For the text-containing cell, return its midpoint in (X, Y) coordinate format. 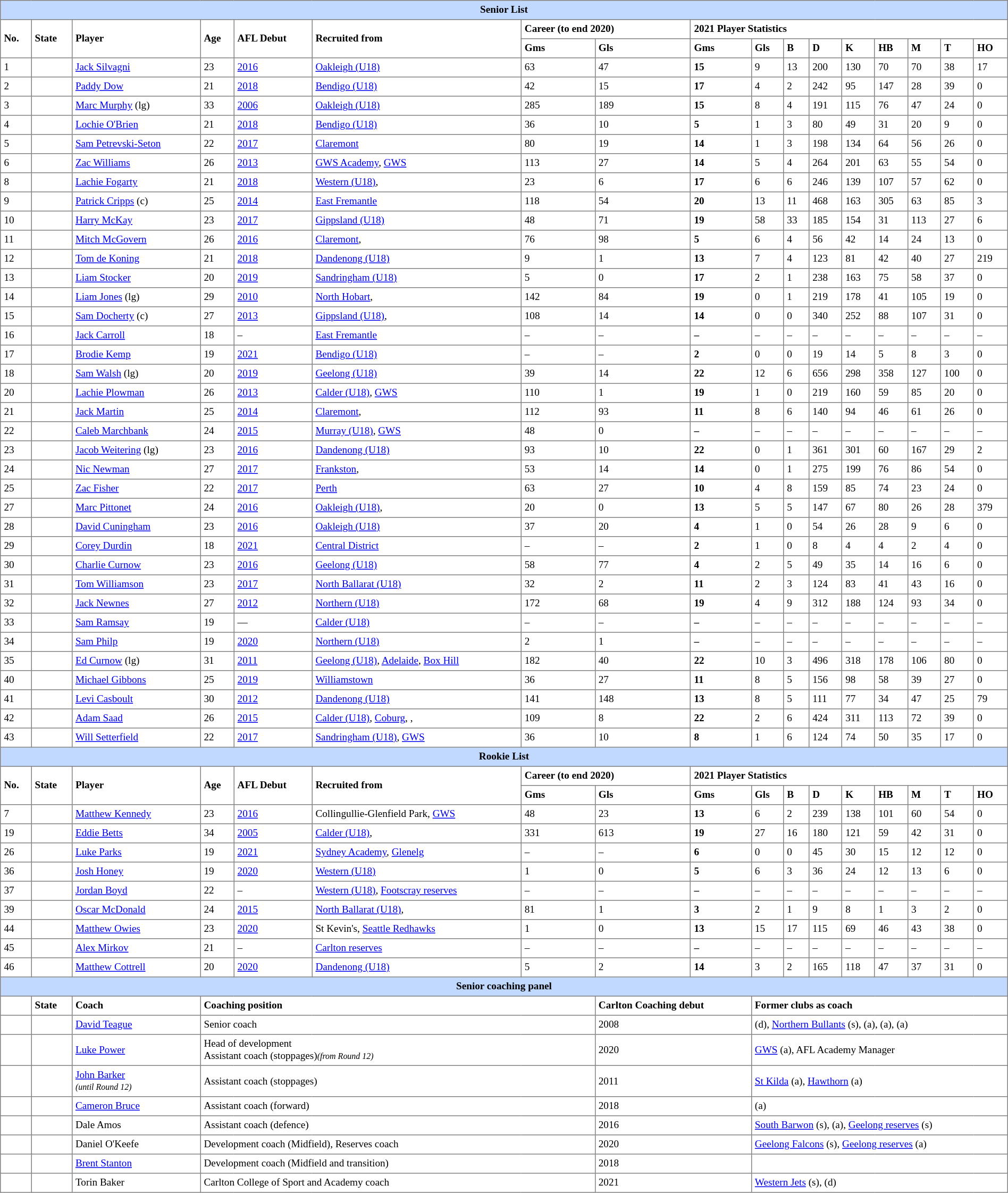
Jack Newnes (136, 604)
Murray (U18), GWS (417, 431)
Zac Fisher (136, 489)
138 (858, 814)
468 (825, 202)
379 (990, 508)
Williamstown (417, 680)
185 (825, 221)
— (273, 623)
Sam Ramsay (136, 623)
182 (558, 661)
Alex Mirkov (136, 948)
(d), Northern Bullants (s), (a), (a), (a) (879, 1025)
Calder (U18), GWS (417, 393)
Sam Docherty (c) (136, 316)
156 (825, 680)
Levi Casboult (136, 699)
252 (858, 316)
191 (825, 106)
239 (825, 814)
Josh Honey (136, 872)
134 (858, 144)
159 (825, 489)
Michael Gibbons (136, 680)
53 (558, 470)
Sam Petrevski-Seton (136, 144)
Matthew Kennedy (136, 814)
106 (924, 661)
Matthew Owies (136, 929)
Western Jets (s), (d) (879, 1183)
Zac Williams (136, 163)
Patrick Cripps (c) (136, 202)
Assistant coach (stoppages) (398, 1081)
613 (643, 833)
Nic Newman (136, 470)
130 (858, 68)
264 (825, 163)
Carlton Coaching debut (673, 1006)
198 (825, 144)
Western (U18) (417, 872)
189 (643, 106)
61 (924, 412)
Oakleigh (U18), (417, 508)
David Cuningham (136, 527)
84 (643, 297)
246 (825, 182)
Daniel O'Keefe (136, 1145)
Calder (U18), Coburg, , (417, 719)
361 (825, 450)
298 (858, 374)
656 (825, 374)
Brodie Kemp (136, 355)
(a) (879, 1106)
68 (643, 604)
201 (858, 163)
Senior List (504, 10)
South Barwon (s), (a), Geelong reserves (s) (879, 1125)
Corey Durdin (136, 546)
180 (825, 833)
62 (957, 182)
83 (858, 585)
Collingullie-Glenfield Park, GWS (417, 814)
Jacob Weitering (lg) (136, 450)
311 (858, 719)
Cameron Bruce (136, 1106)
72 (924, 719)
64 (891, 144)
340 (825, 316)
44 (16, 929)
Brent Stanton (136, 1164)
105 (924, 297)
94 (858, 412)
GWS (a), AFL Academy Manager (879, 1050)
Assistant coach (defence) (398, 1125)
331 (558, 833)
Marc Murphy (lg) (136, 106)
Geelong (U18), Adelaide, Box Hill (417, 661)
Ed Curnow (lg) (136, 661)
Oscar McDonald (136, 910)
Rookie List (504, 757)
Dale Amos (136, 1125)
Frankston, (417, 470)
Luke Power (136, 1050)
165 (825, 967)
50 (891, 738)
Development coach (Midfield and transition) (398, 1164)
Liam Jones (lg) (136, 297)
141 (558, 699)
55 (924, 163)
238 (825, 278)
2005 (273, 833)
318 (858, 661)
St Kilda (a), Hawthorn (a) (879, 1081)
312 (825, 604)
Torin Baker (136, 1183)
Adam Saad (136, 719)
100 (957, 374)
154 (858, 221)
121 (858, 833)
Calder (U18), (417, 833)
2008 (673, 1025)
2010 (273, 297)
Head of developmentAssistant coach (stoppages)(from Round 12) (398, 1050)
North Hobart, (417, 297)
2006 (273, 106)
Western (U18), (417, 182)
Gippsland (U18) (417, 221)
140 (825, 412)
424 (825, 719)
Luke Parks (136, 853)
79 (990, 699)
John Barker(until Round 12) (136, 1081)
Sydney Academy, Glenelg (417, 853)
Paddy Dow (136, 87)
Will Setterfield (136, 738)
Claremont (417, 144)
108 (558, 316)
David Teague (136, 1025)
142 (558, 297)
Lochie O'Brien (136, 125)
Harry McKay (136, 221)
496 (825, 661)
Tom de Koning (136, 259)
Coach (136, 1006)
Geelong Falcons (s), Geelong reserves (a) (879, 1145)
Assistant coach (forward) (398, 1106)
Central District (417, 546)
Jordan Boyd (136, 891)
95 (858, 87)
110 (558, 393)
Calder (U18) (417, 623)
Western (U18), Footscray reserves (417, 891)
69 (858, 929)
Eddie Betts (136, 833)
139 (858, 182)
Jack Silvagni (136, 68)
Senior coach (398, 1025)
127 (924, 374)
North Ballarat (U18), (417, 910)
Coaching position (398, 1006)
Sam Philp (136, 642)
160 (858, 393)
71 (643, 221)
Caleb Marchbank (136, 431)
109 (558, 719)
305 (891, 202)
88 (891, 316)
Sam Walsh (lg) (136, 374)
199 (858, 470)
Perth (417, 489)
Sandringham (U18), GWS (417, 738)
67 (858, 508)
111 (825, 699)
Tom Williamson (136, 585)
Senior coaching panel (504, 987)
Matthew Cottrell (136, 967)
Lachie Fogarty (136, 182)
188 (858, 604)
123 (825, 259)
Marc Pittonet (136, 508)
Gippsland (U18), (417, 316)
285 (558, 106)
Former clubs as coach (879, 1006)
275 (825, 470)
GWS Academy, GWS (417, 163)
Charlie Curnow (136, 565)
167 (924, 450)
148 (643, 699)
200 (825, 68)
Lachie Plowman (136, 393)
Jack Martin (136, 412)
86 (924, 470)
North Ballarat (U18) (417, 585)
Mitch McGovern (136, 240)
Development coach (Midfield), Reserves coach (398, 1145)
101 (891, 814)
242 (825, 87)
Carlton College of Sport and Academy coach (398, 1183)
301 (858, 450)
112 (558, 412)
Liam Stocker (136, 278)
St Kevin's, Seattle Redhawks (417, 929)
172 (558, 604)
Sandringham (U18) (417, 278)
Carlton reserves (417, 948)
75 (891, 278)
57 (924, 182)
Jack Carroll (136, 336)
358 (891, 374)
